Extract the [X, Y] coordinate from the center of the cell holding the provided text.  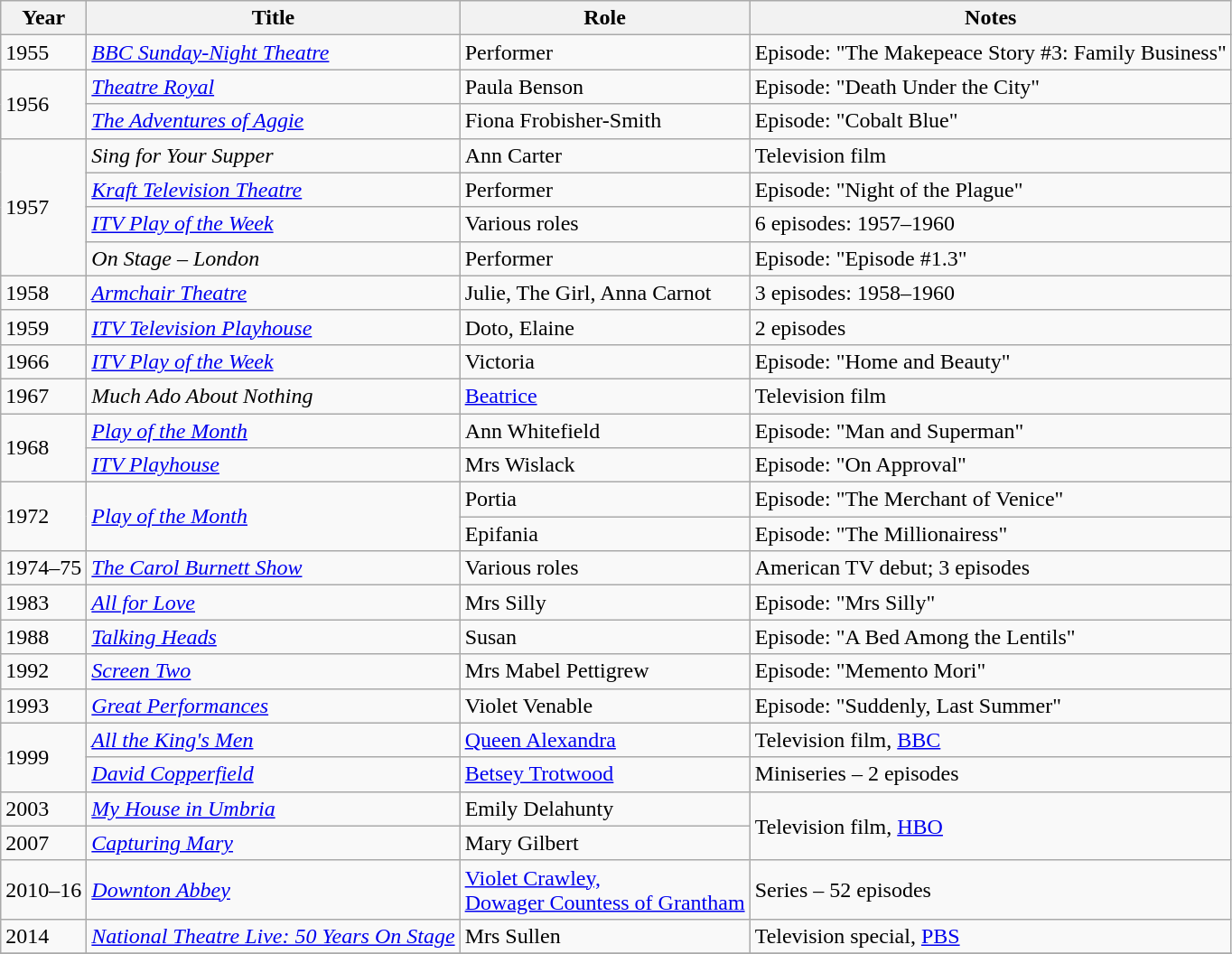
Susan [605, 637]
Doto, Elaine [605, 327]
All the King's Men [273, 740]
Role [605, 18]
1993 [43, 706]
Television film, HBO [990, 826]
National Theatre Live: 50 Years On Stage [273, 936]
Episode: "Death Under the City" [990, 87]
1955 [43, 52]
Paula Benson [605, 87]
Episode: "Episode #1.3" [990, 258]
Kraft Television Theatre [273, 190]
My House in Umbria [273, 809]
Queen Alexandra [605, 740]
Year [43, 18]
1972 [43, 517]
Violet Venable [605, 706]
Julie, The Girl, Anna Carnot [605, 293]
Episode: "The Millionairess" [990, 534]
Television film, BBC [990, 740]
1959 [43, 327]
BBC Sunday-Night Theatre [273, 52]
Episode: "Suddenly, Last Summer" [990, 706]
Episode: "Man and Superman" [990, 431]
1983 [43, 603]
Mary Gilbert [605, 843]
Talking Heads [273, 637]
Fiona Frobisher-Smith [605, 121]
Emily Delahunty [605, 809]
Notes [990, 18]
Beatrice [605, 396]
1957 [43, 207]
Television special, PBS [990, 936]
Episode: "Cobalt Blue" [990, 121]
Episode: "The Makepeace Story #3: Family Business" [990, 52]
Episode: "Memento Mori" [990, 671]
2007 [43, 843]
2014 [43, 936]
Capturing Mary [273, 843]
Episode: "Mrs Silly" [990, 603]
Victoria [605, 361]
1956 [43, 104]
Ann Whitefield [605, 431]
The Carol Burnett Show [273, 568]
Title [273, 18]
Epifania [605, 534]
Much Ado About Nothing [273, 396]
Episode: "On Approval" [990, 465]
Mrs Silly [605, 603]
2003 [43, 809]
Armchair Theatre [273, 293]
Mrs Mabel Pettigrew [605, 671]
Episode: "The Merchant of Venice" [990, 500]
Sing for Your Supper [273, 155]
Mrs Sullen [605, 936]
Violet Crawley, Dowager Countess of Grantham [605, 889]
ITV Playhouse [273, 465]
Episode: "Home and Beauty" [990, 361]
Downton Abbey [273, 889]
Miniseries – 2 episodes [990, 774]
Ann Carter [605, 155]
2010–16 [43, 889]
1966 [43, 361]
American TV debut; 3 episodes [990, 568]
Portia [605, 500]
David Copperfield [273, 774]
1999 [43, 757]
Episode: "A Bed Among the Lentils" [990, 637]
On Stage – London [273, 258]
2 episodes [990, 327]
6 episodes: 1957–1960 [990, 224]
1968 [43, 448]
1958 [43, 293]
3 episodes: 1958–1960 [990, 293]
Episode: "Night of the Plague" [990, 190]
The Adventures of Aggie [273, 121]
ITV Television Playhouse [273, 327]
Great Performances [273, 706]
All for Love [273, 603]
1967 [43, 396]
1974–75 [43, 568]
1988 [43, 637]
Series – 52 episodes [990, 889]
Theatre Royal [273, 87]
Mrs Wislack [605, 465]
1992 [43, 671]
Screen Two [273, 671]
Betsey Trotwood [605, 774]
